Detect which cell encompasses the target text, then output its [x, y] center coordinate. 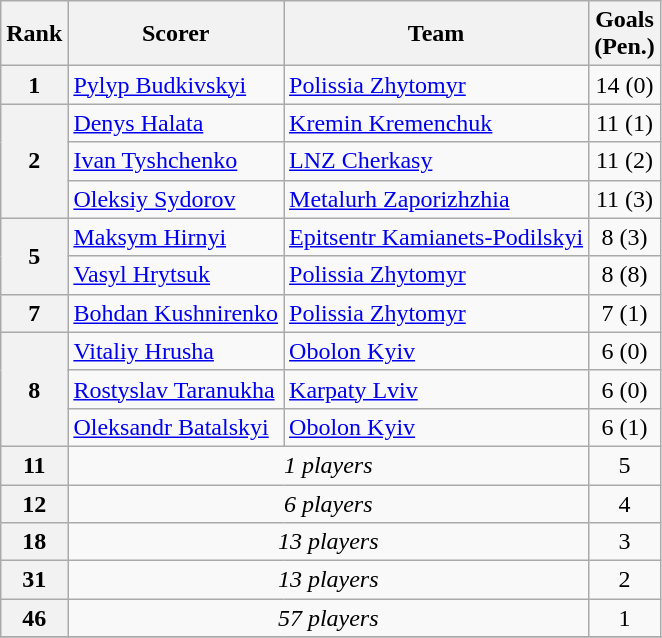
4 [625, 503]
Vasyl Hrytsuk [176, 275]
Rostyslav Taranukha [176, 389]
12 [34, 503]
Kremin Kremenchuk [436, 123]
31 [34, 580]
LNZ Cherkasy [436, 161]
Pylyp Budkivskyi [176, 85]
6 players [328, 503]
8 (8) [625, 275]
11 (1) [625, 123]
8 [34, 389]
Goals(Pen.) [625, 34]
57 players [328, 618]
14 (0) [625, 85]
Oleksiy Sydorov [176, 199]
Epitsentr Kamianets-Podilskyi [436, 237]
1 players [328, 465]
Oleksandr Batalskyi [176, 427]
7 [34, 313]
Bohdan Kushnirenko [176, 313]
11 [34, 465]
6 (1) [625, 427]
11 (2) [625, 161]
Maksym Hirnyi [176, 237]
Karpaty Lviv [436, 389]
11 (3) [625, 199]
Vitaliy Hrusha [176, 351]
Metalurh Zaporizhzhia [436, 199]
Team [436, 34]
46 [34, 618]
18 [34, 542]
8 (3) [625, 237]
7 (1) [625, 313]
Ivan Tyshchenko [176, 161]
Denys Halata [176, 123]
Scorer [176, 34]
Rank [34, 34]
3 [625, 542]
